Detect which cell encompasses the target text, then output its (X, Y) center coordinate. 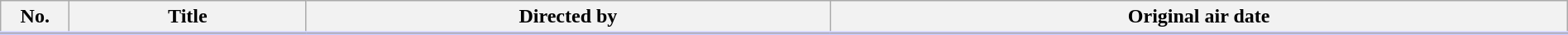
No. (35, 17)
Original air date (1199, 17)
Directed by (568, 17)
Title (188, 17)
